Pinpoint the cell where the given text exists, returning its (X, Y) midpoint coordinate. 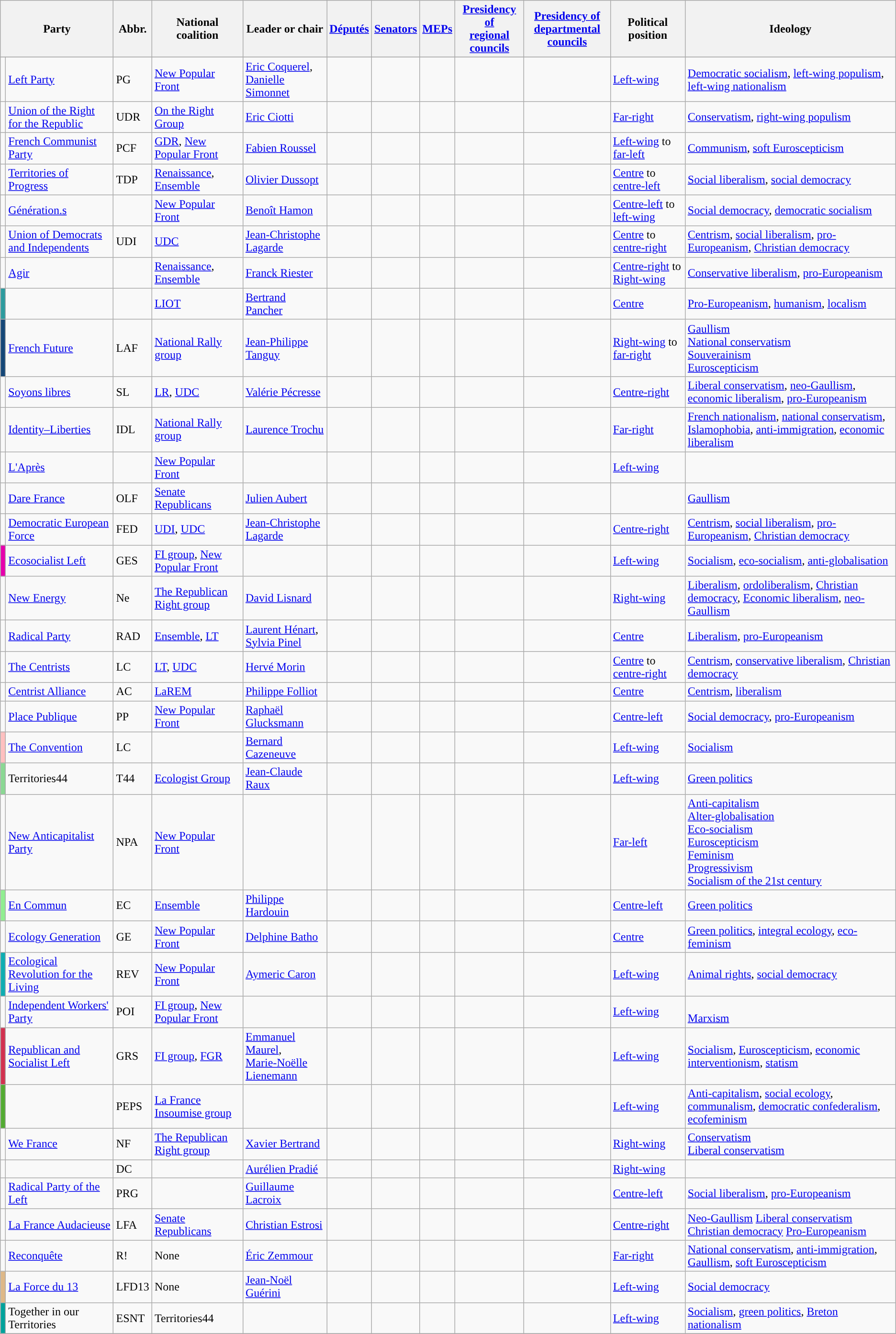
Ensemble, LT (197, 636)
Centre-right to Right-wing (648, 273)
Emmanuel Maurel,Marie-Noëlle Lienemann (284, 1056)
Reconquête (59, 1256)
PG (133, 79)
New Anticapitalist Party (59, 842)
Centre to centre-left (648, 179)
LIOT (197, 303)
Fabien Roussel (284, 148)
La France Insoumise group (197, 1107)
Julien Aubert (284, 499)
Neo-Gaullism Liberal conservatism Christian democracy Pro-Europeanism (790, 1224)
Jean-Philippe Tanguy (284, 348)
FI group, FGR (197, 1056)
Eric Ciotti (284, 117)
Animal rights, social democracy (790, 974)
Anti-capitalismAlter-globalisationEco-socialismEuroscepticismFeminismProgressivismSocialism of the 21st century (790, 842)
Social democracy, democratic socialism (790, 211)
Pro-Europeanism, humanism, localism (790, 303)
Franck Riester (284, 273)
Philippe Hardouin (284, 906)
Democratic European Force (59, 529)
Independent Workers' Party (59, 1012)
LFA (133, 1224)
LFD13 (133, 1287)
We France (59, 1144)
Ecology Generation (59, 936)
Presidency ofdepartmental councils (567, 29)
Liberalism, ordoliberalism, Christian democracy, Economic liberalism, neo-Gaullism (790, 598)
POI (133, 1012)
Ne (133, 598)
Ideology (790, 29)
OLF (133, 499)
French nationalism, national conservatism, Islamophobia, anti-immigration, economic liberalism (790, 429)
T44 (133, 778)
Ensemble (197, 906)
Leader or chair (284, 29)
TDP (133, 179)
Socialism, Euroscepticism, economic interventionism, statism (790, 1056)
ConservatismLiberal conservatism (790, 1144)
Aurélien Pradié (284, 1169)
NPA (133, 842)
On the Right Group (197, 117)
Eric Coquerel,Danielle Simonnet (284, 79)
FED (133, 529)
Conservative liberalism, pro-Europeanism (790, 273)
L'Après (59, 467)
Bertrand Pancher (284, 303)
Gaullism (790, 499)
New Energy (59, 598)
Centrism, conservative liberalism, Christian democracy (790, 667)
PCF (133, 148)
La France Audacieuse (59, 1224)
Presidency ofregional councils (490, 29)
Benoît Hamon (284, 211)
Socialism (790, 748)
AC (133, 692)
National conservatism, anti-immigration, Gaullism, soft Euroscepticism (790, 1256)
Xavier Bertrand (284, 1144)
GES (133, 561)
Together in our Territories (59, 1318)
Aymeric Caron (284, 974)
Right-wing to far-right (648, 348)
The Convention (59, 748)
Republican and Socialist Left (59, 1056)
Far-left (648, 842)
Ecologist Group (197, 778)
Socialism, eco-socialism, anti-globalisation (790, 561)
David Lisnard (284, 598)
Social democracy, pro-Europeanism (790, 716)
French Future (59, 348)
Ecological Revolution for the Living (59, 974)
Communism, soft Euroscepticism (790, 148)
EC (133, 906)
UDI (133, 241)
IDL (133, 429)
LR, UDC (197, 392)
Laurence Trochu (284, 429)
Centrist Alliance (59, 692)
UDC (197, 241)
Liberalism, pro-Europeanism (790, 636)
Abbr. (133, 29)
Députés (349, 29)
La Force du 13 (59, 1287)
Raphaël Glucksmann (284, 716)
Conservatism, right-wing populism (790, 117)
LT, UDC (197, 667)
Anti-capitalism, social ecology, communalism, democratic confederalism, ecofeminism (790, 1107)
Green politics, integral ecology, eco-feminism (790, 936)
Senators (395, 29)
Territories of Progress (59, 179)
Laurent Hénart,Sylvia Pinel (284, 636)
Éric Zemmour (284, 1256)
Party (57, 29)
Radical Party (59, 636)
Olivier Dussopt (284, 179)
NF (133, 1144)
Philippe Folliot (284, 692)
LAF (133, 348)
GaullismNational conservatismSouverainismEuroscepticism (790, 348)
Dare France (59, 499)
PEPS (133, 1107)
UDI, UDC (197, 529)
Social liberalism, social democracy (790, 179)
RAD (133, 636)
Jean-Claude Raux (284, 778)
Centrism, liberalism (790, 692)
Union of the Right for the Republic (59, 117)
Hervé Morin (284, 667)
Ecosocialist Left (59, 561)
GRS (133, 1056)
PP (133, 716)
Radical Party of the Left (59, 1194)
Socialism, green politics, Breton nationalism (790, 1318)
Valérie Pécresse (284, 392)
DC (133, 1169)
Centre-left to left-wing (648, 211)
Nationalcoalition (197, 29)
UDR (133, 117)
ESNT (133, 1318)
R! (133, 1256)
Left Party (59, 79)
En Commun (59, 906)
SL (133, 392)
The Centrists (59, 667)
REV (133, 974)
Democratic socialism, left-wing populism, left-wing nationalism (790, 79)
Bernard Cazeneuve (284, 748)
GE (133, 936)
Génération.s (59, 211)
Soyons libres (59, 392)
Union of Democrats and Independents (59, 241)
Marxism (790, 1012)
Agir (59, 273)
Jean-Noël Guérini (284, 1287)
Left-wing to far-left (648, 148)
French Communist Party (59, 148)
Identity–Liberties (59, 429)
LaREM (197, 692)
Social democracy (790, 1287)
Liberal conservatism, neo-Gaullism, economic liberalism, pro-Europeanism (790, 392)
MEPs (437, 29)
GDR, New Popular Front (197, 148)
Christian Estrosi (284, 1224)
PRG (133, 1194)
Politicalposition (648, 29)
Place Publique (59, 716)
Social liberalism, pro-Europeanism (790, 1194)
Delphine Batho (284, 936)
Guillaume Lacroix (284, 1194)
